Return the (X, Y) coordinate for the center point of the cell that contains the specified text.  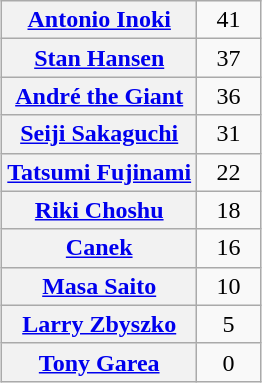
16 (229, 248)
Riki Choshu (100, 210)
0 (229, 362)
41 (229, 20)
22 (229, 172)
Antonio Inoki (100, 20)
10 (229, 286)
5 (229, 324)
36 (229, 96)
Masa Saito (100, 286)
André the Giant (100, 96)
Tatsumi Fujinami (100, 172)
Seiji Sakaguchi (100, 134)
37 (229, 58)
18 (229, 210)
Canek (100, 248)
31 (229, 134)
Larry Zbyszko (100, 324)
Stan Hansen (100, 58)
Tony Garea (100, 362)
